Detect which cell encompasses the target text, then output its (X, Y) center coordinate. 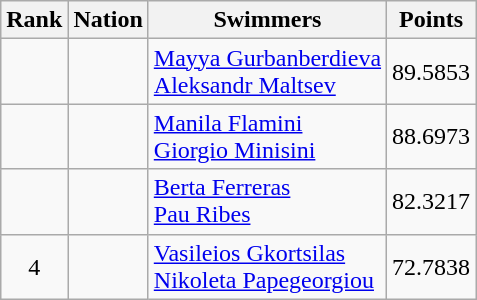
72.7838 (432, 266)
Vasileios GkortsilasNikoleta Papegeorgiou (267, 266)
89.5853 (432, 72)
Manila FlaminiGiorgio Minisini (267, 136)
82.3217 (432, 202)
Mayya GurbanberdievaAleksandr Maltsev (267, 72)
Points (432, 20)
Rank (34, 20)
4 (34, 266)
Swimmers (267, 20)
Berta FerrerasPau Ribes (267, 202)
Nation (108, 20)
88.6973 (432, 136)
